Return [X, Y] of the center of cell containing provided text 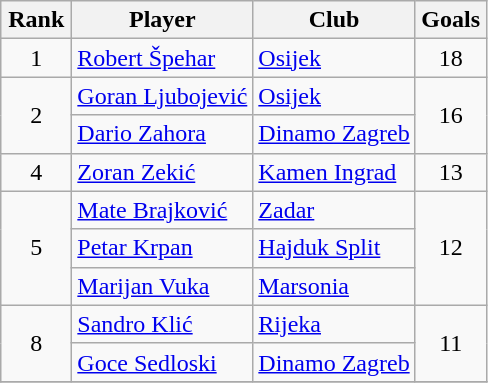
Zoran Zekić [162, 172]
Club [334, 20]
Dario Zahora [162, 134]
Rijeka [334, 324]
Goals [450, 20]
Marijan Vuka [162, 286]
Kamen Ingrad [334, 172]
Goce Sedloski [162, 362]
16 [450, 115]
Petar Krpan [162, 248]
5 [36, 248]
8 [36, 343]
4 [36, 172]
Marsonia [334, 286]
Sandro Klić [162, 324]
13 [450, 172]
2 [36, 115]
1 [36, 58]
Player [162, 20]
18 [450, 58]
Zadar [334, 210]
Robert Špehar [162, 58]
Hajduk Split [334, 248]
Goran Ljubojević [162, 96]
Rank [36, 20]
Mate Brajković [162, 210]
11 [450, 343]
12 [450, 248]
